Search for the cell housing the specified text and yield its [x, y] center coordinate. 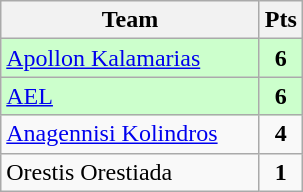
Apollon Kalamarias [130, 58]
4 [280, 134]
AEL [130, 96]
Team [130, 20]
Orestis Orestiada [130, 172]
Anagennisi Kolindros [130, 134]
1 [280, 172]
Pts [280, 20]
